Provide the (X, Y) coordinate of the cell's center where the given text is located.  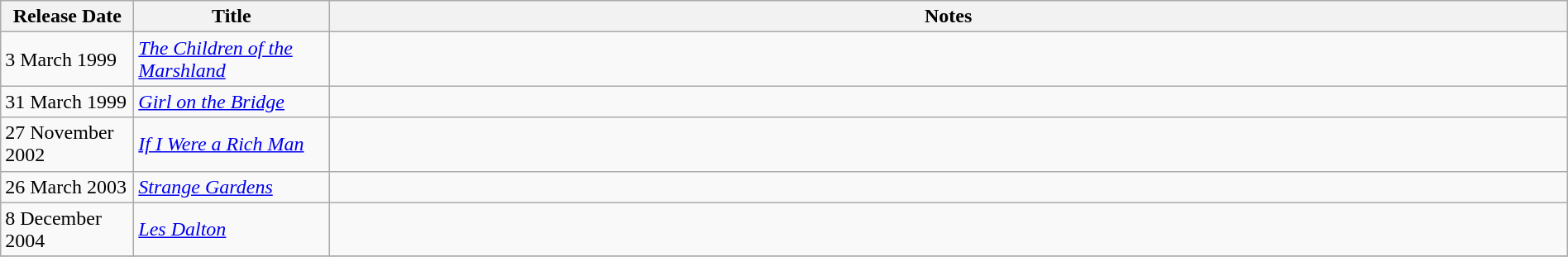
8 December 2004 (68, 230)
Les Dalton (232, 230)
Title (232, 17)
The Children of the Marshland (232, 59)
3 March 1999 (68, 59)
Strange Gardens (232, 187)
If I Were a Rich Man (232, 144)
27 November 2002 (68, 144)
Girl on the Bridge (232, 102)
Notes (948, 17)
31 March 1999 (68, 102)
Release Date (68, 17)
26 March 2003 (68, 187)
